Pinpoint the cell where the given text exists, returning its (x, y) midpoint coordinate. 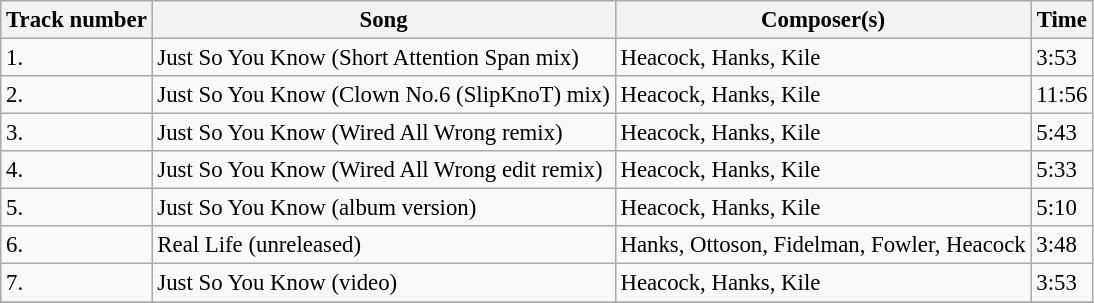
3. (76, 133)
Hanks, Ottoson, Fidelman, Fowler, Heacock (823, 245)
6. (76, 245)
Just So You Know (Wired All Wrong remix) (384, 133)
5:10 (1062, 208)
Track number (76, 20)
7. (76, 283)
Composer(s) (823, 20)
Real Life (unreleased) (384, 245)
5. (76, 208)
Just So You Know (album version) (384, 208)
5:43 (1062, 133)
3:48 (1062, 245)
2. (76, 95)
Just So You Know (Wired All Wrong edit remix) (384, 170)
4. (76, 170)
1. (76, 58)
5:33 (1062, 170)
Time (1062, 20)
Just So You Know (Clown No.6 (SlipKnoT) mix) (384, 95)
Just So You Know (Short Attention Span mix) (384, 58)
11:56 (1062, 95)
Just So You Know (video) (384, 283)
Song (384, 20)
